Detect which cell encompasses the target text, then output its [X, Y] center coordinate. 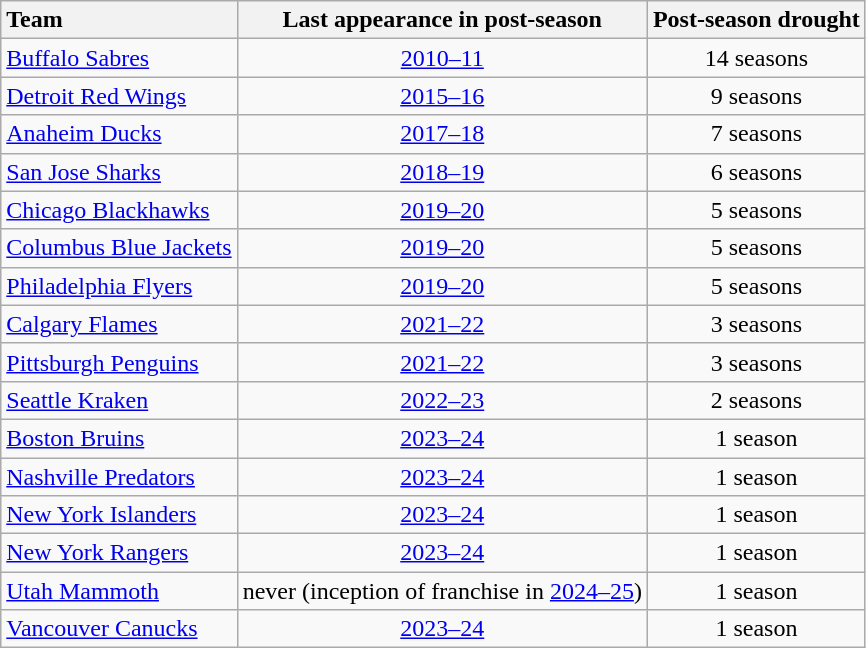
2017–18 [442, 134]
14 seasons [756, 58]
2 seasons [756, 400]
Buffalo Sabres [119, 58]
Boston Bruins [119, 438]
2015–16 [442, 96]
Team [119, 20]
New York Islanders [119, 515]
9 seasons [756, 96]
Columbus Blue Jackets [119, 248]
Vancouver Canucks [119, 629]
7 seasons [756, 134]
Nashville Predators [119, 477]
Last appearance in post-season [442, 20]
6 seasons [756, 172]
2018–19 [442, 172]
Calgary Flames [119, 324]
New York Rangers [119, 553]
Philadelphia Flyers [119, 286]
Pittsburgh Penguins [119, 362]
Seattle Kraken [119, 400]
Chicago Blackhawks [119, 210]
San Jose Sharks [119, 172]
Post-season drought [756, 20]
Anaheim Ducks [119, 134]
Detroit Red Wings [119, 96]
2022–23 [442, 400]
Utah Mammoth [119, 591]
2010–11 [442, 58]
never (inception of franchise in 2024–25) [442, 591]
